From the cell containing the given text, extract its center point as (x, y) coordinate. 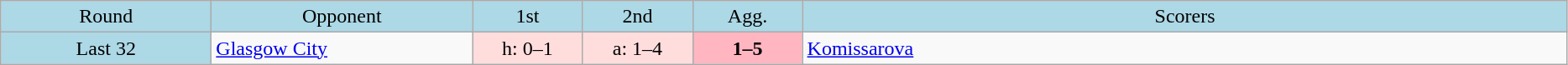
h: 0–1 (527, 48)
Scorers (1185, 17)
a: 1–4 (638, 48)
Round (106, 17)
2nd (638, 17)
Opponent (342, 17)
Last 32 (106, 48)
Agg. (747, 17)
Glasgow City (342, 48)
1st (527, 17)
1–5 (747, 48)
Komissarova (1185, 48)
